Identify which cell holds the provided text, then report its (x, y) central coordinate. 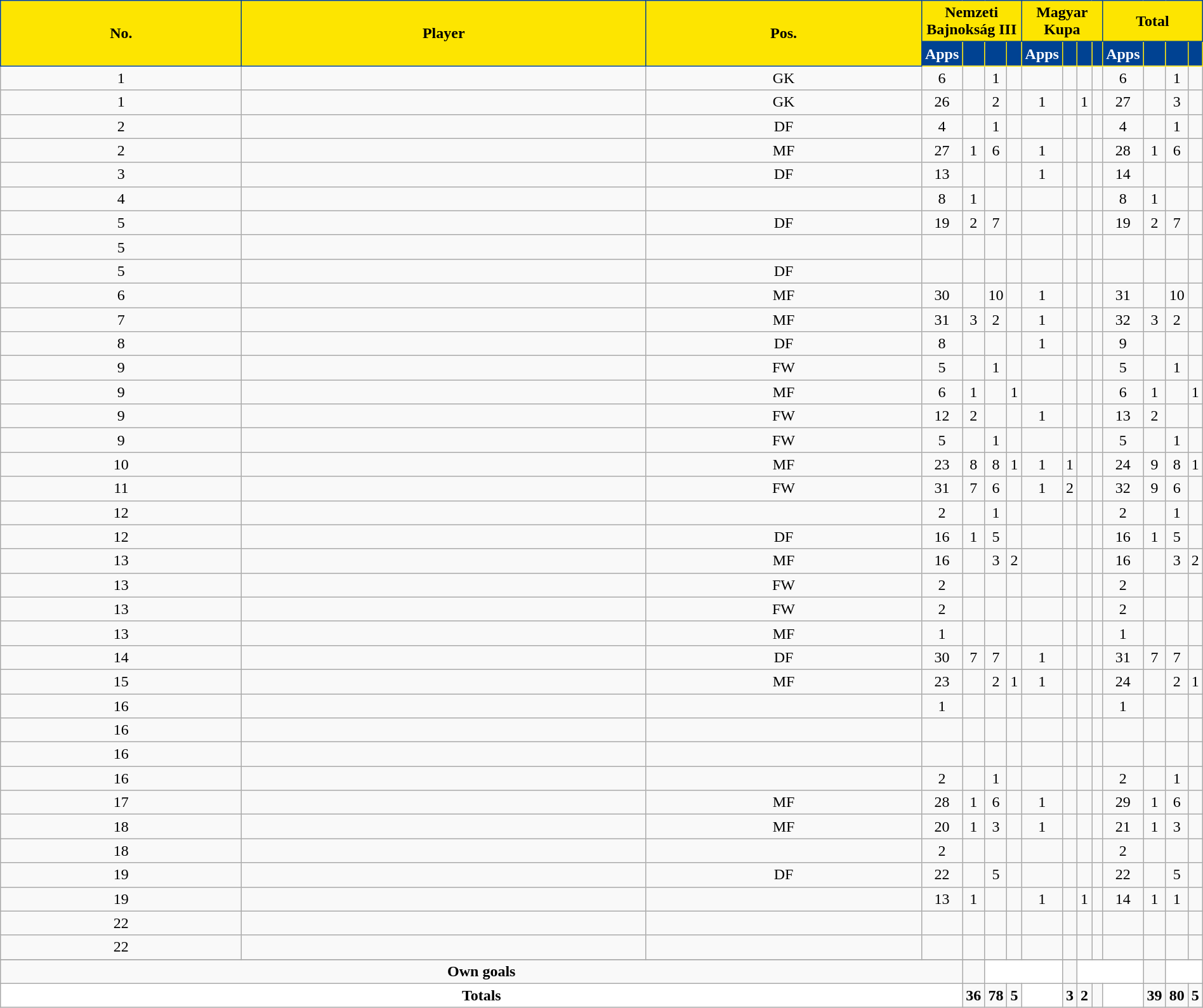
11 (121, 488)
80 (1176, 995)
Own goals (482, 971)
No. (121, 33)
Magyar Kupa (1062, 22)
20 (942, 827)
29 (1123, 802)
78 (996, 995)
36 (973, 995)
Totals (482, 995)
Player (444, 33)
15 (121, 681)
Nemzeti Bajnokság III (971, 22)
39 (1155, 995)
26 (942, 102)
Total (1153, 22)
Pos. (784, 33)
17 (121, 802)
21 (1123, 827)
